Capture the cell that displays the provided text and extract its (x, y) central coordinate. 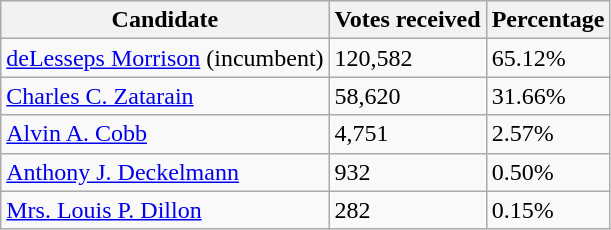
120,582 (408, 58)
Candidate (165, 20)
deLesseps Morrison (incumbent) (165, 58)
31.66% (548, 96)
0.50% (548, 172)
Votes received (408, 20)
Alvin A. Cobb (165, 134)
4,751 (408, 134)
58,620 (408, 96)
2.57% (548, 134)
282 (408, 210)
932 (408, 172)
Percentage (548, 20)
Mrs. Louis P. Dillon (165, 210)
0.15% (548, 210)
65.12% (548, 58)
Charles C. Zatarain (165, 96)
Anthony J. Deckelmann (165, 172)
